Return the [x, y] coordinate for the center point of the cell that contains the specified text.  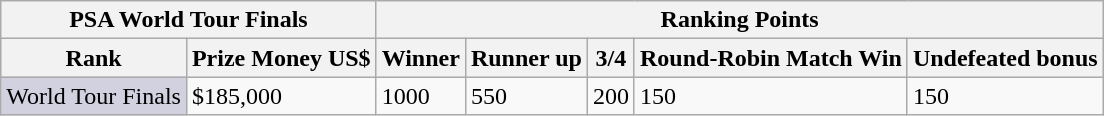
1000 [420, 96]
200 [610, 96]
World Tour Finals [94, 96]
Undefeated bonus [1005, 58]
Winner [420, 58]
3/4 [610, 58]
Ranking Points [740, 20]
PSA World Tour Finals [188, 20]
$185,000 [281, 96]
Runner up [526, 58]
550 [526, 96]
Prize Money US$ [281, 58]
Rank [94, 58]
Round-Robin Match Win [770, 58]
